Extract the (x, y) coordinate from the center of the cell holding the provided text.  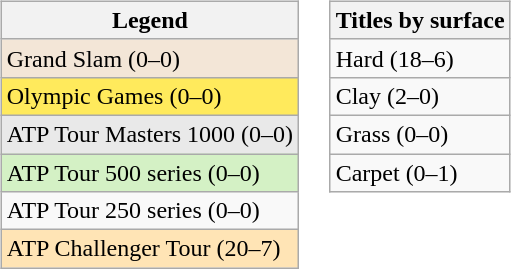
ATP Tour Masters 1000 (0–0) (150, 134)
Titles by surface (420, 20)
Hard (18–6) (420, 58)
Legend (150, 20)
ATP Challenger Tour (20–7) (150, 249)
Clay (2–0) (420, 96)
ATP Tour 250 series (0–0) (150, 211)
ATP Tour 500 series (0–0) (150, 173)
Grand Slam (0–0) (150, 58)
Olympic Games (0–0) (150, 96)
Grass (0–0) (420, 134)
Carpet (0–1) (420, 173)
